From the cell containing the given text, extract its center point as (X, Y) coordinate. 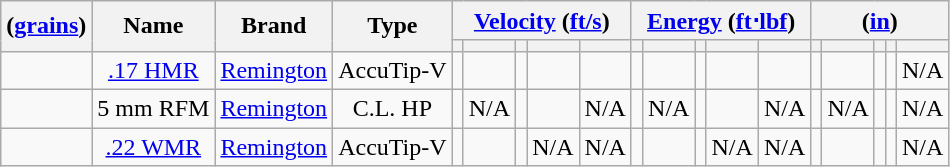
(in) (880, 21)
.17 HMR (154, 70)
Velocity (ft/s) (542, 21)
5 mm RFM (154, 108)
Brand (274, 26)
C.L. HP (393, 108)
.22 WMR (154, 147)
Energy (ft⋅lbf) (720, 21)
(grains) (46, 26)
Name (154, 26)
Type (393, 26)
